Determine the (X, Y) coordinate at the center of the cell enclosing the given text.  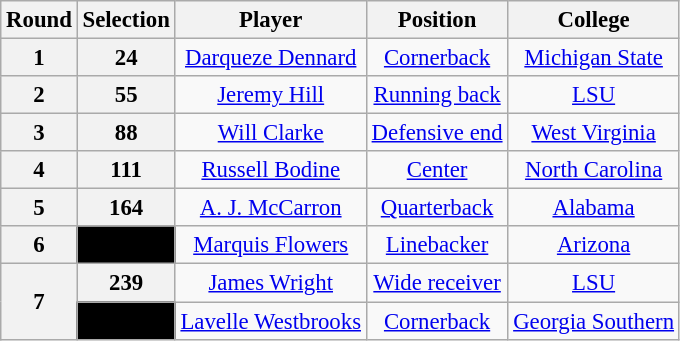
College (594, 20)
North Carolina (594, 170)
88 (126, 133)
Linebacker (437, 245)
3 (39, 133)
Player (270, 20)
4 (39, 170)
111 (126, 170)
Georgia Southern (594, 321)
Jeremy Hill (270, 95)
Michigan State (594, 58)
5 (39, 208)
West Virginia (594, 133)
James Wright (270, 283)
55 (126, 95)
Selection (126, 20)
Russell Bodine (270, 170)
Defensive end (437, 133)
164 (126, 208)
Running back (437, 95)
Alabama (594, 208)
1 (39, 58)
Quarterback (437, 208)
6 (39, 245)
Darqueze Dennard (270, 58)
Wide receiver (437, 283)
Position (437, 20)
Center (437, 170)
Will Clarke (270, 133)
Round (39, 20)
239 (126, 283)
7 (39, 302)
Marquis Flowers (270, 245)
Lavelle Westbrooks (270, 321)
A. J. McCarron (270, 208)
2 (39, 95)
24 (126, 58)
Arizona (594, 245)
